For the text-containing cell, return its midpoint in (x, y) coordinate format. 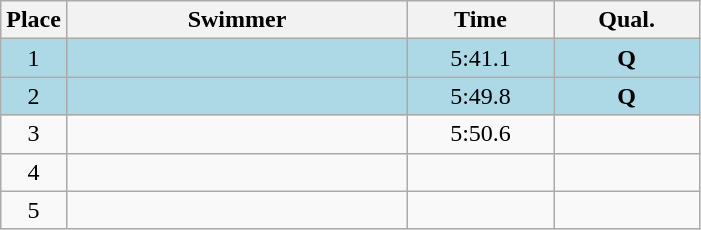
5 (34, 210)
2 (34, 96)
Time (481, 20)
Swimmer (236, 20)
1 (34, 58)
Qual. (627, 20)
Place (34, 20)
3 (34, 134)
5:50.6 (481, 134)
5:41.1 (481, 58)
5:49.8 (481, 96)
4 (34, 172)
